Extract the (X, Y) coordinate from the center of the cell holding the provided text.  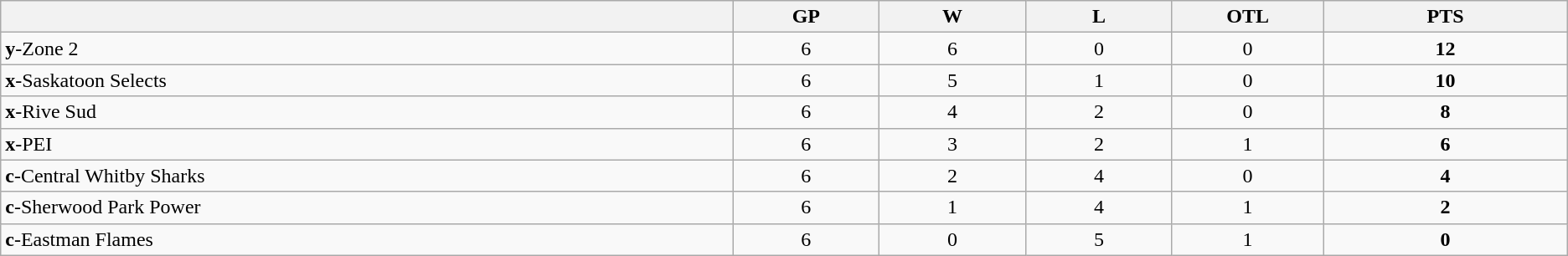
12 (1446, 49)
x-PEI (367, 144)
8 (1446, 112)
c-Sherwood Park Power (367, 207)
c-Central Whitby Sharks (367, 176)
c-Eastman Flames (367, 239)
x-Saskatoon Selects (367, 80)
L (1099, 17)
3 (953, 144)
OTL (1247, 17)
10 (1446, 80)
GP (806, 17)
x-Rive Sud (367, 112)
PTS (1446, 17)
y-Zone 2 (367, 49)
W (953, 17)
